From the cell containing the given text, extract its center point as [X, Y] coordinate. 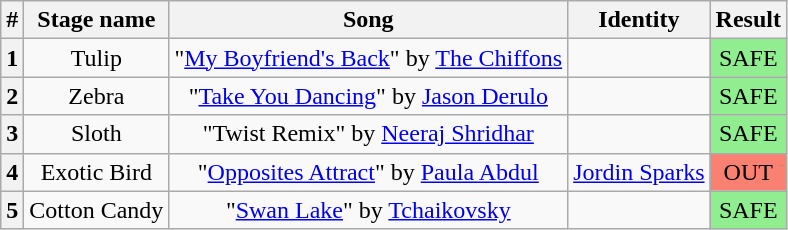
Sloth [96, 134]
1 [12, 58]
Jordin Sparks [639, 172]
Zebra [96, 96]
Identity [639, 20]
2 [12, 96]
"Opposites Attract" by Paula Abdul [368, 172]
Result [748, 20]
4 [12, 172]
"Twist Remix" by Neeraj Shridhar [368, 134]
Exotic Bird [96, 172]
"Take You Dancing" by Jason Derulo [368, 96]
5 [12, 210]
"My Boyfriend's Back" by The Chiffons [368, 58]
Cotton Candy [96, 210]
3 [12, 134]
OUT [748, 172]
Song [368, 20]
Stage name [96, 20]
Tulip [96, 58]
"Swan Lake" by Tchaikovsky [368, 210]
# [12, 20]
